Search for the cell housing the specified text and yield its (x, y) center coordinate. 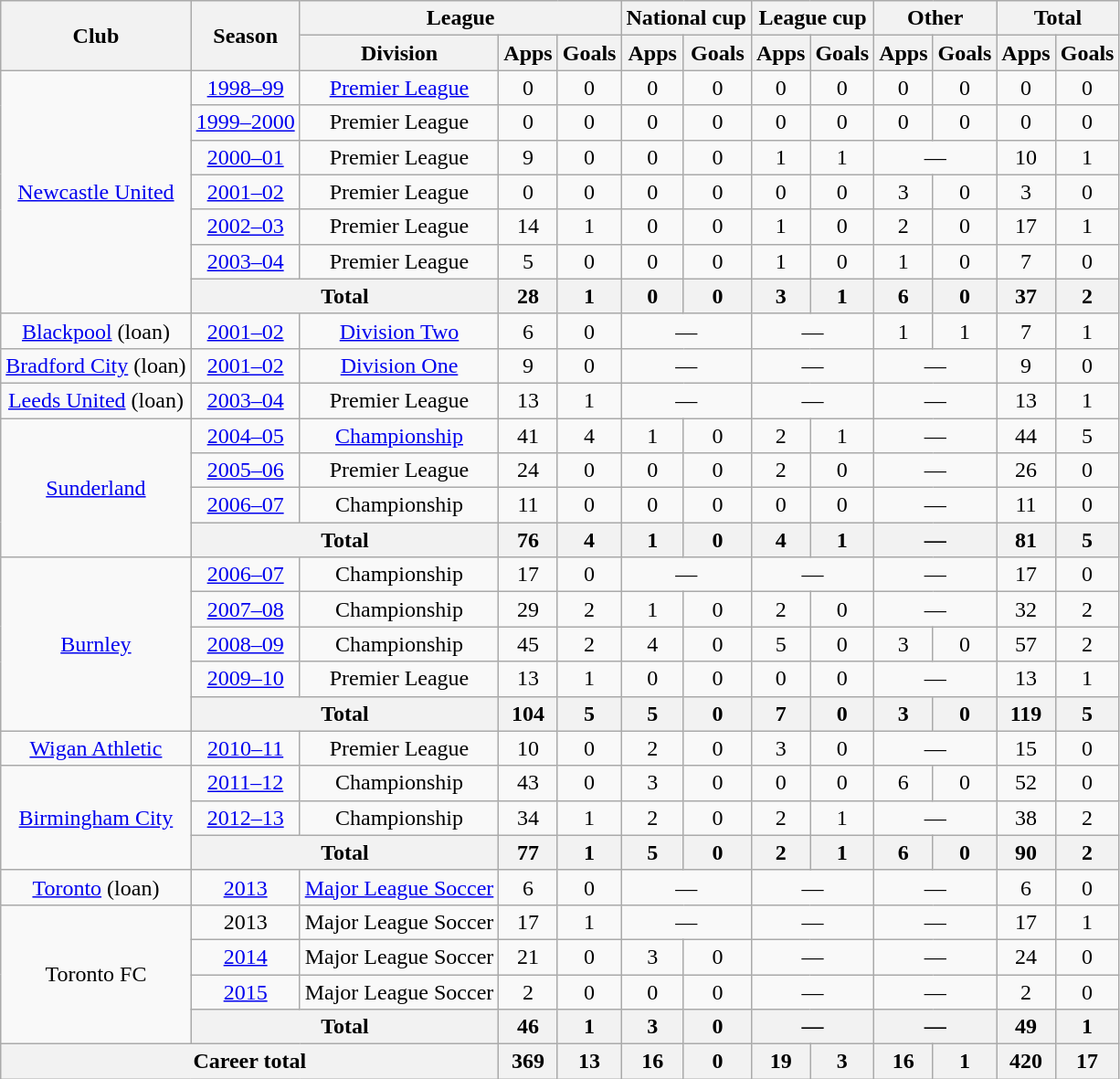
Leeds United (loan) (96, 400)
420 (1026, 1062)
Division One (399, 365)
League (460, 18)
81 (1026, 540)
2009–10 (245, 679)
1998–99 (245, 88)
2010–11 (245, 748)
League cup (812, 18)
26 (1026, 471)
57 (1026, 644)
90 (1026, 852)
2014 (245, 957)
2011–12 (245, 783)
Career total (250, 1062)
2007–08 (245, 609)
104 (528, 714)
Wigan Athletic (96, 748)
Toronto FC (96, 974)
2012–13 (245, 818)
46 (528, 1027)
14 (528, 227)
2000–01 (245, 157)
2005–06 (245, 471)
49 (1026, 1027)
76 (528, 540)
369 (528, 1062)
Sunderland (96, 488)
Club (96, 36)
Division (399, 53)
43 (528, 783)
Toronto (loan) (96, 887)
119 (1026, 714)
2008–09 (245, 644)
1999–2000 (245, 122)
41 (528, 436)
Division Two (399, 331)
Other (935, 18)
37 (1026, 296)
45 (528, 644)
52 (1026, 783)
28 (528, 296)
15 (1026, 748)
19 (780, 1062)
77 (528, 852)
29 (528, 609)
Newcastle United (96, 192)
32 (1026, 609)
Bradford City (loan) (96, 365)
National cup (686, 18)
2015 (245, 991)
21 (528, 957)
Blackpool (loan) (96, 331)
44 (1026, 436)
38 (1026, 818)
34 (528, 818)
2004–05 (245, 436)
Birmingham City (96, 818)
Burnley (96, 644)
2002–03 (245, 227)
Season (245, 36)
